For the text-containing cell, return its midpoint in (x, y) coordinate format. 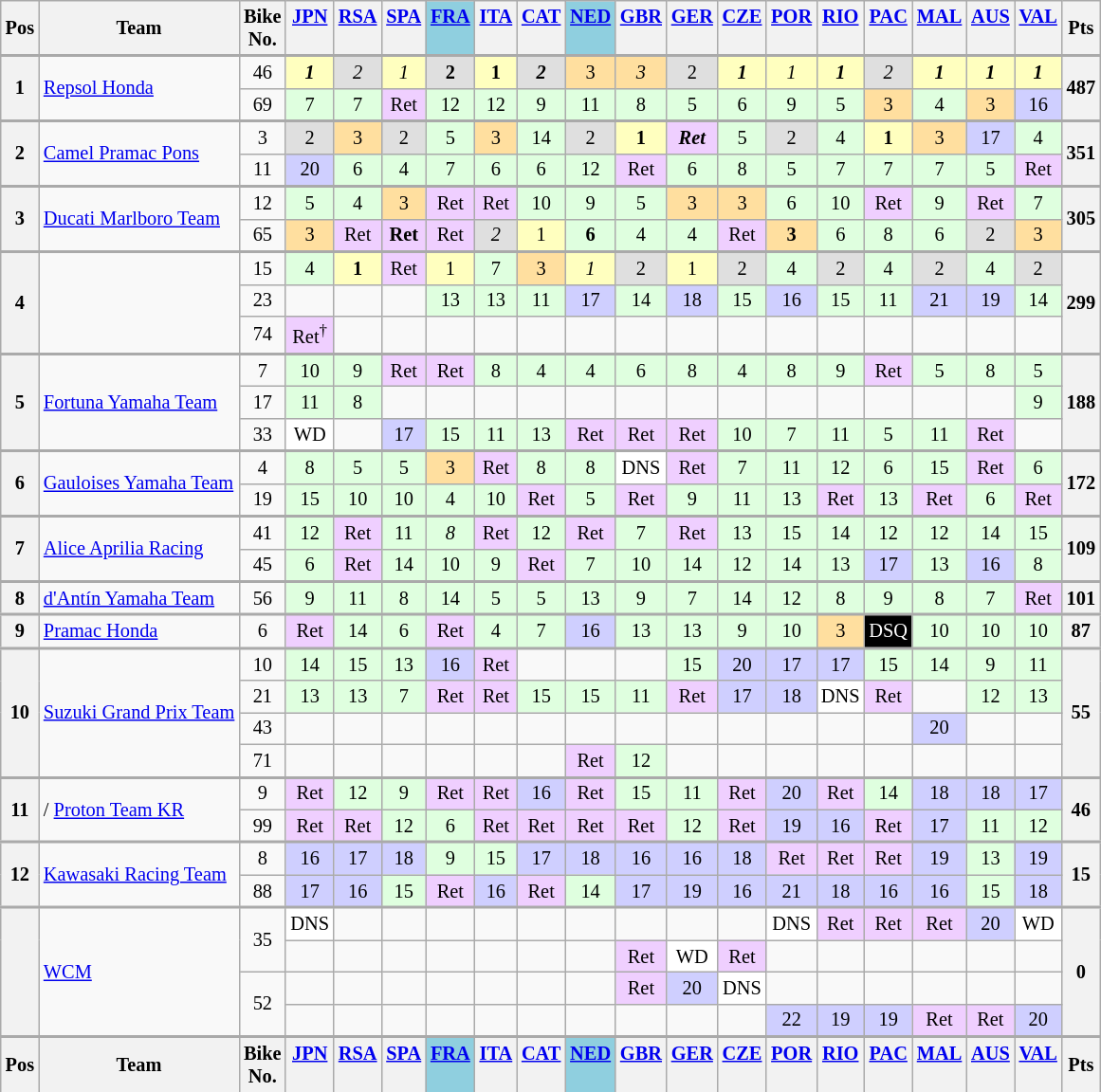
172 (1081, 483)
Ret† (309, 335)
487 (1081, 89)
WCM (138, 972)
33 (262, 434)
d'Antín Yamaha Team (138, 597)
74 (262, 335)
Alice Aprilia Racing (138, 548)
88 (262, 891)
Ducati Marlboro Team (138, 218)
99 (262, 826)
305 (1081, 218)
Suzuki Grand Prix Team (138, 712)
65 (262, 235)
56 (262, 597)
87 (1081, 631)
109 (1081, 548)
Kawasaki Racing Team (138, 874)
/ Proton Team KR (138, 810)
DSQ (888, 631)
55 (1081, 712)
299 (1081, 302)
43 (262, 728)
188 (1081, 402)
22 (791, 1020)
0 (1081, 972)
35 (262, 939)
41 (262, 532)
23 (262, 300)
52 (262, 1004)
Camel Pramac Pons (138, 154)
69 (262, 104)
Repsol Honda (138, 89)
Pramac Honda (138, 631)
45 (262, 565)
351 (1081, 154)
101 (1081, 597)
71 (262, 760)
Gauloises Yamaha Team (138, 483)
Fortuna Yamaha Team (138, 402)
